Return the (x, y) coordinate for the center point of the cell that contains the specified text.  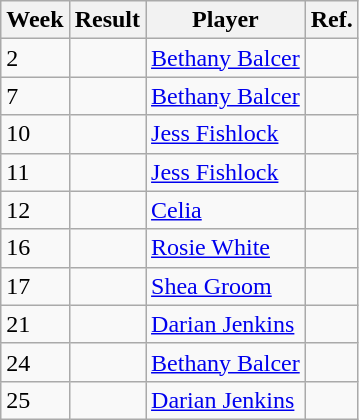
24 (35, 362)
Rosie White (226, 248)
17 (35, 286)
21 (35, 324)
Celia (226, 210)
Shea Groom (226, 286)
10 (35, 134)
11 (35, 172)
Player (226, 20)
Ref. (332, 20)
12 (35, 210)
25 (35, 400)
16 (35, 248)
7 (35, 96)
Week (35, 20)
2 (35, 58)
Result (107, 20)
